Determine the (X, Y) coordinate at the center of the cell enclosing the given text.  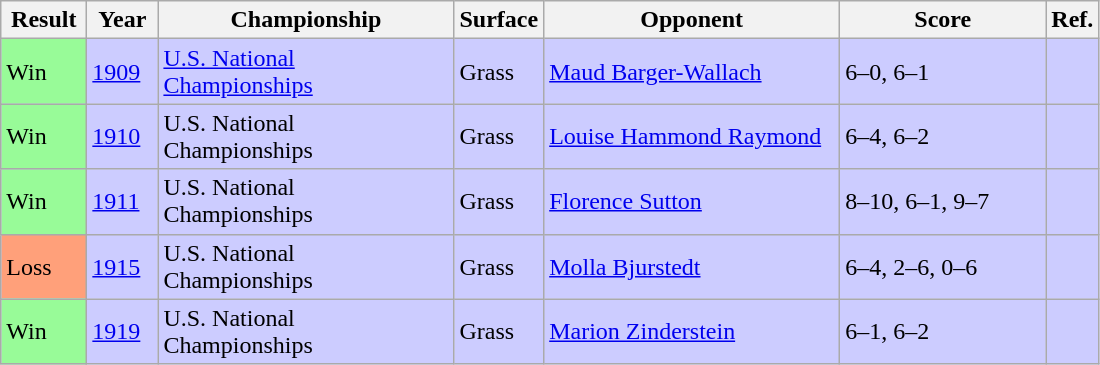
Louise Hammond Raymond (692, 136)
1915 (122, 266)
Score (943, 20)
Marion Zinderstein (692, 332)
Ref. (1072, 20)
6–4, 2–6, 0–6 (943, 266)
6–4, 6–2 (943, 136)
Maud Barger-Wallach (692, 72)
Molla Bjurstedt (692, 266)
Opponent (692, 20)
Loss (44, 266)
Result (44, 20)
1911 (122, 202)
6–1, 6–2 (943, 332)
1909 (122, 72)
8–10, 6–1, 9–7 (943, 202)
Surface (499, 20)
Florence Sutton (692, 202)
Championship (306, 20)
Year (122, 20)
6–0, 6–1 (943, 72)
1919 (122, 332)
1910 (122, 136)
